Return the (x, y) coordinate for the center point of the cell that contains the specified text.  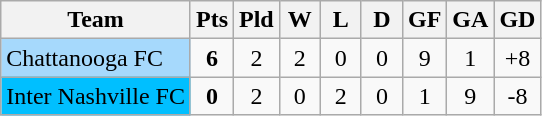
Pts (212, 20)
Chattanooga FC (96, 58)
L (340, 20)
GA (470, 20)
GF (424, 20)
+8 (518, 58)
Team (96, 20)
Inter Nashville FC (96, 96)
Pld (257, 20)
W (300, 20)
D (382, 20)
GD (518, 20)
6 (212, 58)
-8 (518, 96)
